Detect which cell encompasses the target text, then output its [x, y] center coordinate. 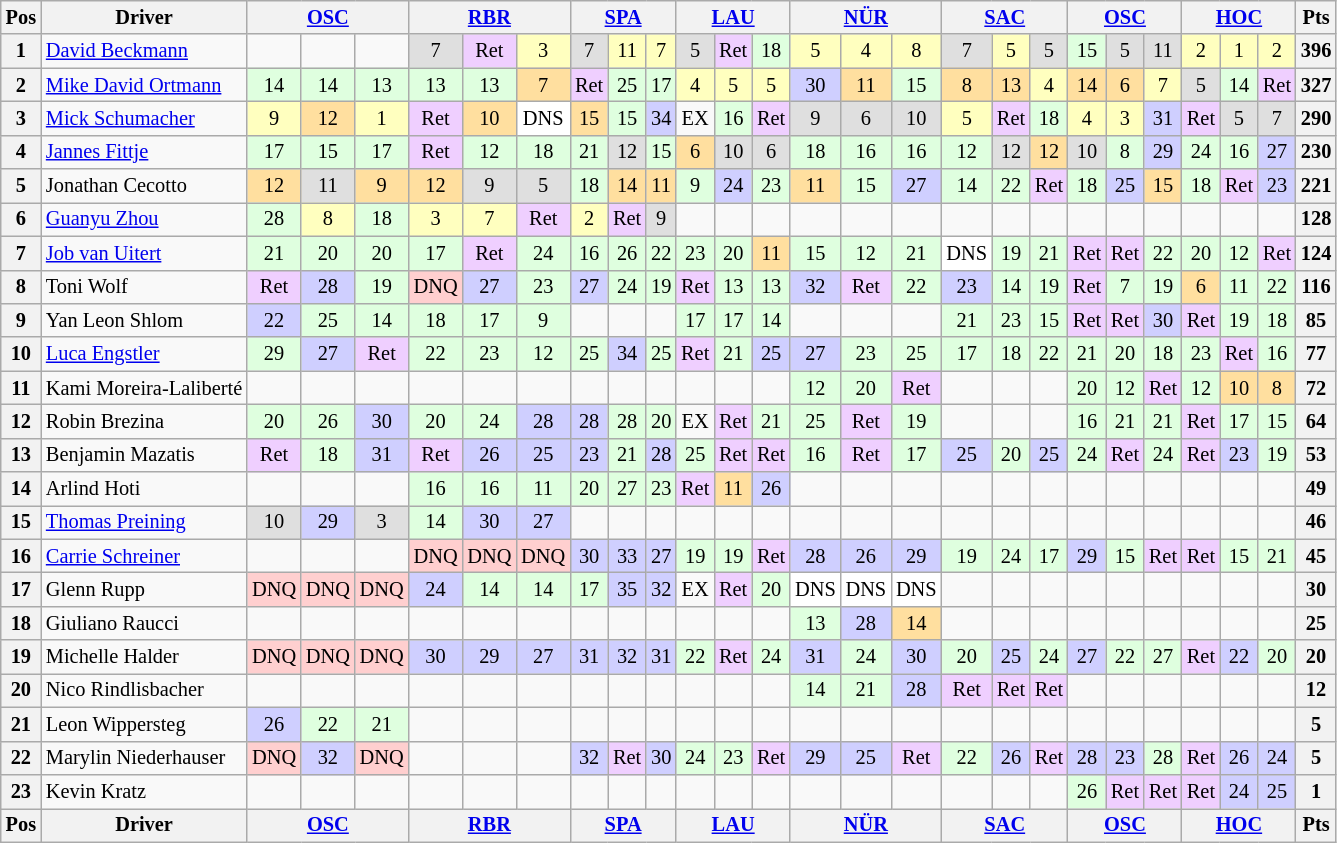
Luca Engstler [144, 354]
33 [627, 556]
230 [1316, 152]
35 [627, 589]
290 [1316, 118]
Mike David Ortmann [144, 85]
Arlind Hoti [144, 489]
116 [1316, 287]
Carrie Schreiner [144, 556]
45 [1316, 556]
Glenn Rupp [144, 589]
Kami Moreira-Laliberté [144, 388]
49 [1316, 489]
128 [1316, 219]
Giuliano Raucci [144, 623]
Toni Wolf [144, 287]
Nico Rindlisbacher [144, 690]
46 [1316, 522]
Guanyu Zhou [144, 219]
Job van Uitert [144, 253]
Kevin Kratz [144, 791]
Robin Brezina [144, 421]
77 [1316, 354]
64 [1316, 421]
Leon Wippersteg [144, 724]
David Beckmann [144, 51]
Jonathan Cecotto [144, 186]
Mick Schumacher [144, 118]
Thomas Preining [144, 522]
53 [1316, 455]
396 [1316, 51]
Michelle Halder [144, 657]
Benjamin Mazatis [144, 455]
72 [1316, 388]
Jannes Fittje [144, 152]
Yan Leon Shlom [144, 320]
85 [1316, 320]
124 [1316, 253]
327 [1316, 85]
221 [1316, 186]
Marylin Niederhauser [144, 758]
